Detect which cell encompasses the target text, then output its (x, y) center coordinate. 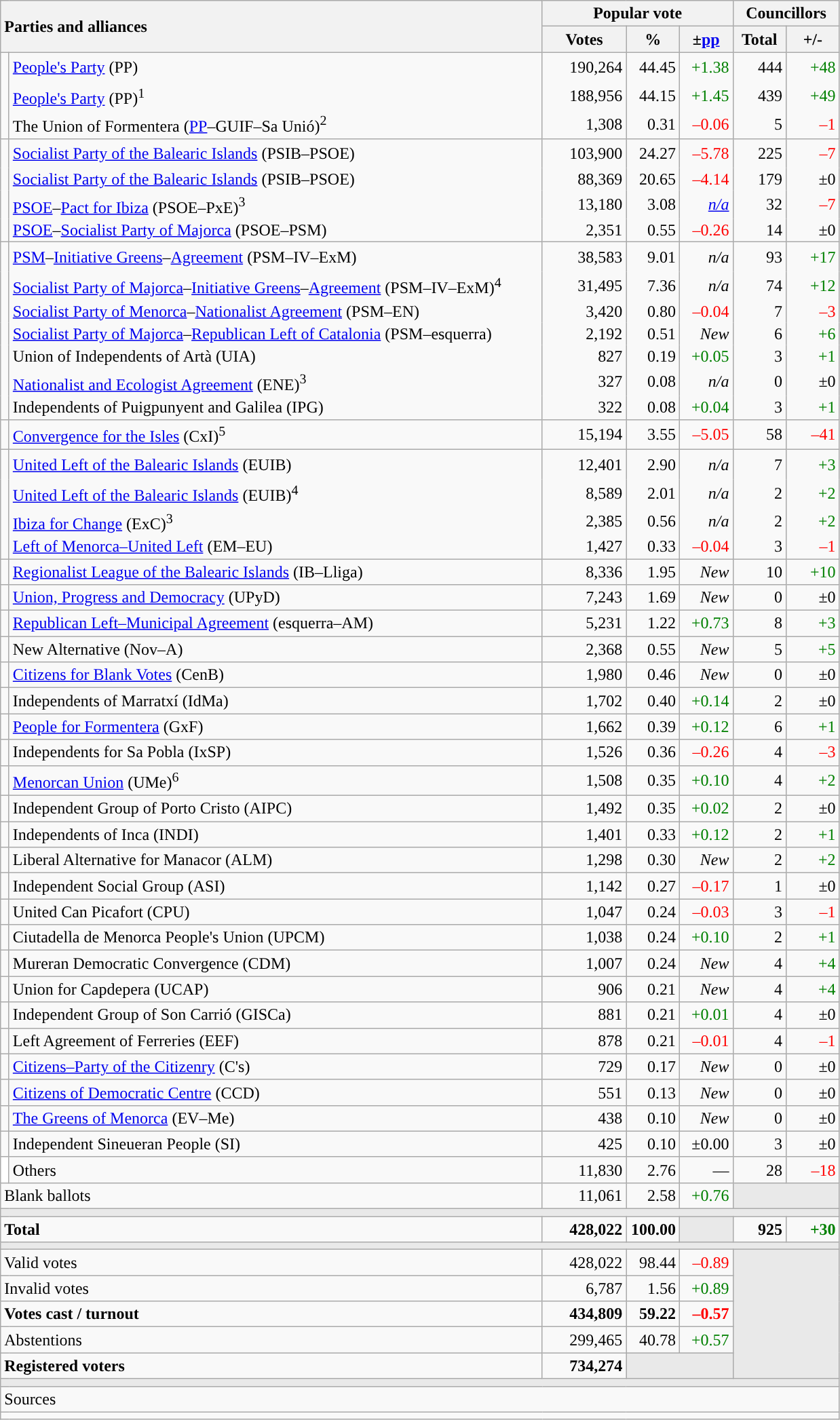
+0.73 (706, 623)
Independents of Inca (INDI) (275, 834)
12,401 (584, 464)
+0.14 (706, 701)
Independent Sineueran People (SI) (275, 1144)
103,900 (584, 153)
5,231 (584, 623)
New Alternative (Nov–A) (275, 649)
+6 (813, 334)
±0.00 (706, 1144)
2.01 (653, 493)
— (706, 1170)
% (653, 39)
+10 (813, 572)
±pp (706, 39)
United Left of the Balearic Islands (EUIB) (275, 464)
93 (760, 256)
Citizens of Democratic Centre (CCD) (275, 1092)
+49 (813, 96)
444 (760, 66)
878 (584, 1041)
24.27 (653, 153)
88,369 (584, 179)
Ibiza for Change (ExC)3 (275, 522)
58 (760, 434)
Independent Group of Son Carrió (GISCa) (275, 1015)
Socialist Party of Menorca–Nationalist Agreement (PSM–EN) (275, 311)
–0.06 (706, 124)
Sources (420, 1399)
Union for Capdepera (UCAP) (275, 989)
Menorcan Union (UMe)6 (275, 780)
–0.17 (706, 886)
188,956 (584, 96)
327 (584, 382)
+5 (813, 649)
Republican Left–Municipal Agreement (esquerra–AM) (275, 623)
438 (584, 1118)
–5.78 (706, 153)
Councillors (786, 14)
74 (760, 286)
United Left of the Balearic Islands (EUIB)4 (275, 493)
0.30 (653, 860)
+1.45 (706, 96)
Union, Progress and Democracy (UPyD) (275, 598)
827 (584, 357)
1,298 (584, 860)
906 (584, 989)
+0.89 (706, 1288)
1.56 (653, 1288)
190,264 (584, 66)
Blank ballots (271, 1195)
–0.03 (706, 912)
8,336 (584, 572)
1,142 (584, 886)
0.13 (653, 1092)
322 (584, 408)
28 (760, 1170)
0.17 (653, 1067)
Citizens for Blank Votes (CenB) (275, 675)
+0.02 (706, 809)
1,038 (584, 938)
3.08 (653, 205)
1,308 (584, 124)
+30 (813, 1229)
–4.14 (706, 179)
Socialist Party of Majorca–Initiative Greens–Agreement (PSM–IV–ExM)4 (275, 286)
+1.38 (706, 66)
Left Agreement of Ferreries (EEF) (275, 1041)
11,061 (584, 1195)
United Can Picafort (CPU) (275, 912)
729 (584, 1067)
Votes (584, 39)
8 (760, 623)
+0.04 (706, 408)
44.15 (653, 96)
1,492 (584, 809)
+0.76 (706, 1195)
1.22 (653, 623)
0.27 (653, 886)
–0.57 (706, 1314)
Invalid votes (271, 1288)
Independents of Marratxí (IdMa) (275, 701)
0.40 (653, 701)
Parties and alliances (271, 26)
425 (584, 1144)
–18 (813, 1170)
1,508 (584, 780)
2,192 (584, 334)
0.80 (653, 311)
59.22 (653, 1314)
+/- (813, 39)
+0.57 (706, 1340)
6,787 (584, 1288)
–41 (813, 434)
Convergence for the Isles (CxI)5 (275, 434)
+17 (813, 256)
38,583 (584, 256)
2.58 (653, 1195)
0.36 (653, 752)
+0.01 (706, 1015)
Ciutadella de Menorca People's Union (UPCM) (275, 938)
734,274 (584, 1366)
Popular vote (638, 14)
13,180 (584, 205)
People's Party (PP)1 (275, 96)
Socialist Party of Majorca–Republican Left of Catalonia (PSM–esquerra) (275, 334)
179 (760, 179)
The Greens of Menorca (EV–Me) (275, 1118)
1,047 (584, 912)
Independents for Sa Pobla (IxSP) (275, 752)
–0.01 (706, 1041)
434,809 (584, 1314)
98.44 (653, 1263)
2,351 (584, 230)
31,495 (584, 286)
Nationalist and Ecologist Agreement (ENE)3 (275, 382)
1,702 (584, 701)
2,385 (584, 522)
0.46 (653, 675)
PSM–Initiative Greens–Agreement (PSM–IV–ExM) (275, 256)
14 (760, 230)
Independent Social Group (ASI) (275, 886)
32 (760, 205)
Citizens–Party of the Citizenry (C's) (275, 1067)
299,465 (584, 1340)
100.00 (653, 1229)
8,589 (584, 493)
Abstentions (271, 1340)
11,830 (584, 1170)
Liberal Alternative for Manacor (ALM) (275, 860)
7.36 (653, 286)
Independents of Puigpunyent and Galilea (IPG) (275, 408)
Others (275, 1170)
1,401 (584, 834)
225 (760, 153)
2,368 (584, 649)
881 (584, 1015)
20.65 (653, 179)
2.90 (653, 464)
2.76 (653, 1170)
+48 (813, 66)
0.19 (653, 357)
439 (760, 96)
15,194 (584, 434)
1,662 (584, 727)
7,243 (584, 598)
People for Formentera (GxF) (275, 727)
–0.89 (706, 1263)
925 (760, 1229)
0.31 (653, 124)
Independent Group of Porto Cristo (AIPC) (275, 809)
Registered voters (271, 1366)
Left of Menorca–United Left (EM–EU) (275, 547)
People's Party (PP) (275, 66)
1.95 (653, 572)
Union of Independents of Artà (UIA) (275, 357)
Valid votes (271, 1263)
1.69 (653, 598)
551 (584, 1092)
1,980 (584, 675)
0.39 (653, 727)
+12 (813, 286)
3.55 (653, 434)
40.78 (653, 1340)
3,420 (584, 311)
44.45 (653, 66)
Mureran Democratic Convergence (CDM) (275, 963)
+0.05 (706, 357)
0.56 (653, 522)
1,007 (584, 963)
0.51 (653, 334)
PSOE–Pact for Ibiza (PSOE–PxE)3 (275, 205)
10 (760, 572)
1,427 (584, 547)
Regionalist League of the Balearic Islands (IB–Lliga) (275, 572)
1 (760, 886)
–5.05 (706, 434)
Votes cast / turnout (271, 1314)
9.01 (653, 256)
PSOE–Socialist Party of Majorca (PSOE–PSM) (275, 230)
1,526 (584, 752)
The Union of Formentera (PP–GUIF–Sa Unió)2 (275, 124)
